Scan for the cell matching the given text and deliver its (x, y) coordinate at center. 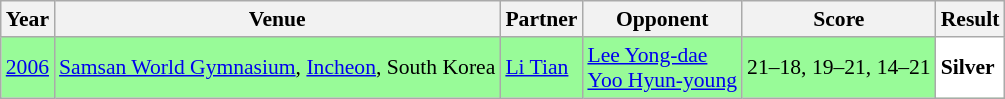
21–18, 19–21, 14–21 (839, 68)
Silver (970, 68)
Score (839, 19)
Lee Yong-dae Yoo Hyun-young (662, 68)
Venue (277, 19)
Result (970, 19)
Opponent (662, 19)
Partner (541, 19)
Year (28, 19)
2006 (28, 68)
Li Tian (541, 68)
Samsan World Gymnasium, Incheon, South Korea (277, 68)
